Capture the cell that displays the provided text and extract its [x, y] central coordinate. 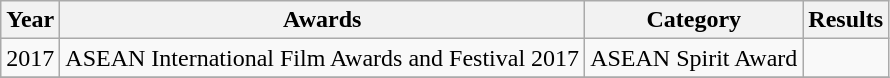
2017 [30, 58]
ASEAN International Film Awards and Festival 2017 [322, 58]
Year [30, 20]
Awards [322, 20]
Category [694, 20]
Results [846, 20]
ASEAN Spirit Award [694, 58]
